Pinpoint the cell where the given text exists, returning its [x, y] midpoint coordinate. 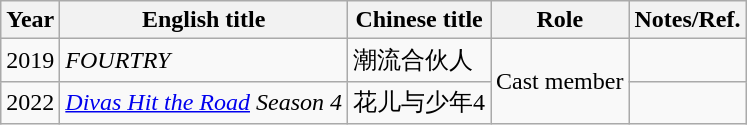
Divas Hit the Road Season 4 [204, 102]
Cast member [560, 82]
Chinese title [420, 20]
FOURTRY [204, 60]
2022 [30, 102]
2019 [30, 60]
花儿与少年4 [420, 102]
潮流合伙人 [420, 60]
English title [204, 20]
Role [560, 20]
Notes/Ref. [688, 20]
Year [30, 20]
